For the text-containing cell, return its midpoint in (x, y) coordinate format. 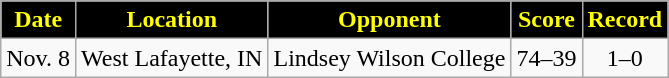
Date (38, 20)
74–39 (546, 58)
Score (546, 20)
Location (172, 20)
Opponent (390, 20)
Lindsey Wilson College (390, 58)
Record (625, 20)
Nov. 8 (38, 58)
West Lafayette, IN (172, 58)
1–0 (625, 58)
